From the cell containing the given text, extract its center point as (X, Y) coordinate. 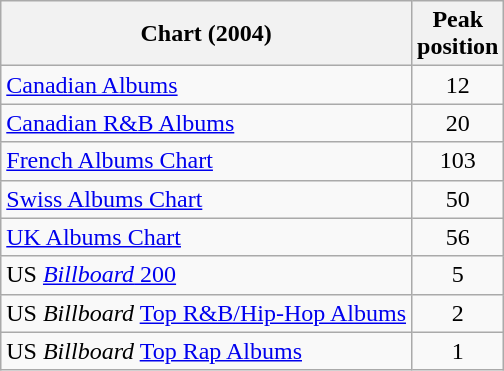
Canadian Albums (206, 85)
Peak position (458, 34)
Canadian R&B Albums (206, 123)
US Billboard Top Rap Albums (206, 351)
50 (458, 199)
5 (458, 275)
56 (458, 237)
12 (458, 85)
Swiss Albums Chart (206, 199)
French Albums Chart (206, 161)
20 (458, 123)
UK Albums Chart (206, 237)
US Billboard Top R&B/Hip-Hop Albums (206, 313)
2 (458, 313)
1 (458, 351)
103 (458, 161)
US Billboard 200 (206, 275)
Chart (2004) (206, 34)
